Search for the cell housing the specified text and yield its (X, Y) center coordinate. 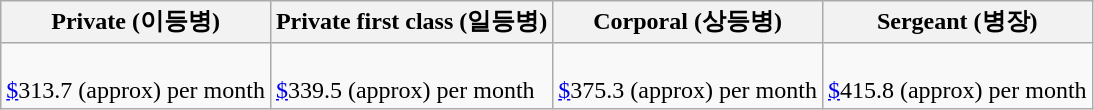
Private (이등병) (136, 22)
Corporal (상등병) (688, 22)
$415.8 (approx) per month (957, 76)
$339.5 (approx) per month (411, 76)
$375.3 (approx) per month (688, 76)
Private first class (일등병) (411, 22)
$313.7 (approx) per month (136, 76)
Sergeant (병장) (957, 22)
